Return the [X, Y] coordinate for the center point of the cell that contains the specified text.  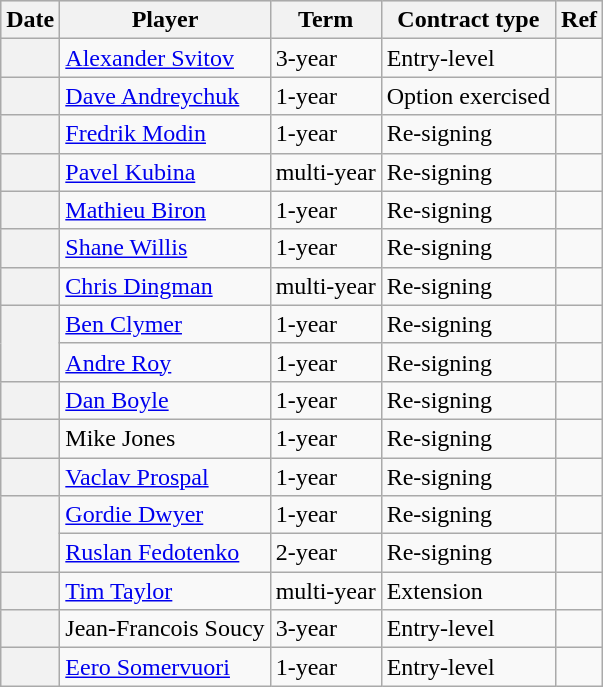
Pavel Kubina [165, 172]
Dan Boyle [165, 400]
Chris Dingman [165, 286]
2-year [326, 553]
Eero Somervuori [165, 667]
Gordie Dwyer [165, 515]
Fredrik Modin [165, 134]
Date [30, 20]
Extension [468, 591]
Dave Andreychuk [165, 96]
Option exercised [468, 96]
Term [326, 20]
Contract type [468, 20]
Andre Roy [165, 362]
Player [165, 20]
Ben Clymer [165, 324]
Tim Taylor [165, 591]
Alexander Svitov [165, 58]
Shane Willis [165, 248]
Jean-Francois Soucy [165, 629]
Mike Jones [165, 438]
Ref [580, 20]
Mathieu Biron [165, 210]
Vaclav Prospal [165, 477]
Ruslan Fedotenko [165, 553]
